Scan for the cell matching the given text and deliver its [x, y] coordinate at center. 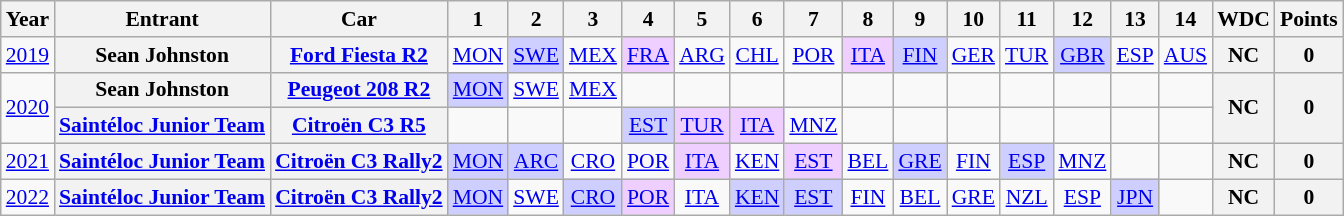
AUS [1186, 55]
7 [813, 19]
13 [1134, 19]
CHL [757, 55]
Peugeot 208 R2 [359, 90]
GBR [1082, 55]
12 [1082, 19]
14 [1186, 19]
2020 [28, 108]
10 [974, 19]
6 [757, 19]
FRA [648, 55]
8 [868, 19]
5 [702, 19]
ARG [702, 55]
Car [359, 19]
1 [478, 19]
2022 [28, 197]
GER [974, 55]
JPN [1134, 197]
Ford Fiesta R2 [359, 55]
9 [920, 19]
4 [648, 19]
WDC [1244, 19]
Citroën C3 R5 [359, 126]
NZL [1026, 197]
2 [536, 19]
11 [1026, 19]
2021 [28, 162]
Points [1309, 19]
ARC [536, 162]
3 [593, 19]
Year [28, 19]
2019 [28, 55]
Entrant [162, 19]
